Identify which cell holds the provided text, then report its [X, Y] central coordinate. 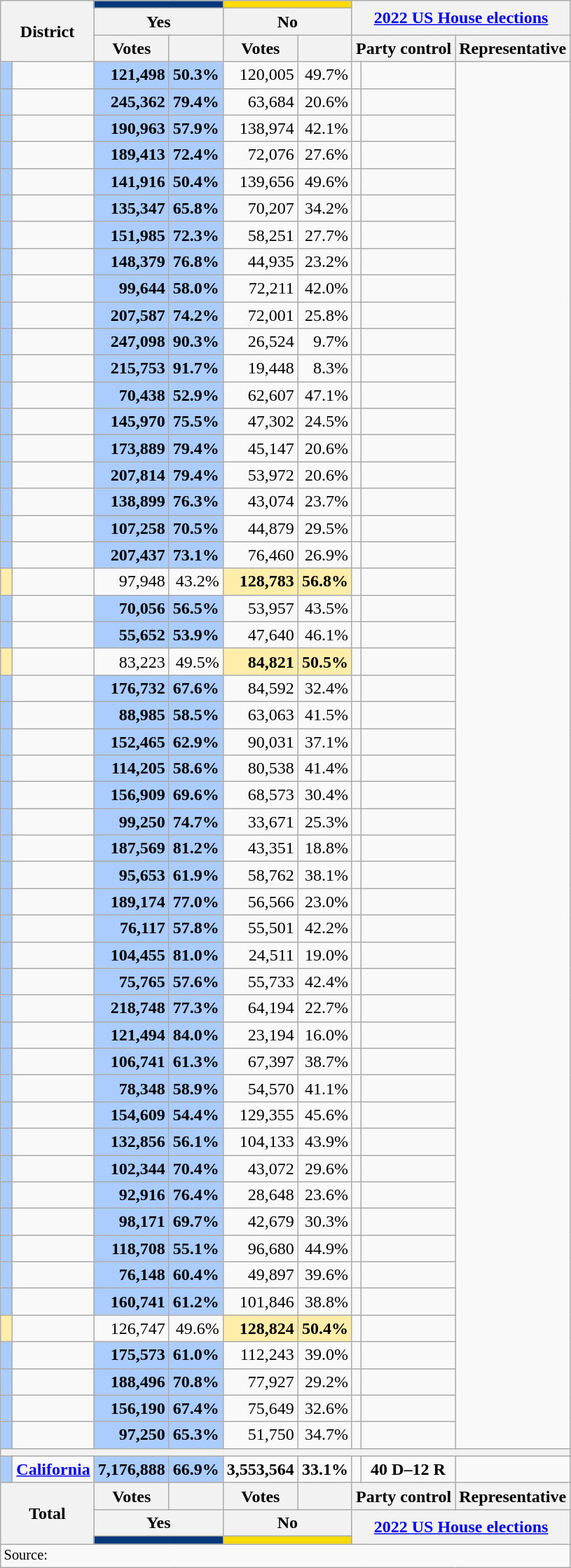
74.7% [196, 822]
84,592 [261, 688]
40 D–12 R [408, 1469]
160,741 [132, 1302]
90,031 [261, 742]
112,243 [261, 1355]
91.7% [196, 369]
43.2% [196, 582]
57.9% [196, 128]
49.7% [325, 75]
43,074 [261, 502]
145,970 [132, 422]
58,762 [261, 875]
72.4% [196, 155]
97,250 [132, 1435]
207,587 [132, 315]
101,846 [261, 1302]
67,397 [261, 1061]
207,437 [132, 555]
42.2% [325, 928]
61.3% [196, 1061]
75,765 [132, 982]
53,957 [261, 608]
76,460 [261, 555]
56.8% [325, 582]
72,001 [261, 315]
47,302 [261, 422]
9.7% [325, 342]
88,985 [132, 715]
66.9% [196, 1469]
58,251 [261, 235]
56.1% [196, 1141]
29.2% [325, 1382]
23.0% [325, 902]
76.4% [196, 1195]
58.6% [196, 769]
42.1% [325, 128]
61.0% [196, 1355]
54,570 [261, 1088]
70,207 [261, 208]
52.9% [196, 395]
247,098 [132, 342]
138,899 [132, 502]
106,741 [132, 1061]
138,974 [261, 128]
190,963 [132, 128]
29.6% [325, 1168]
38.1% [325, 875]
189,174 [132, 902]
41.1% [325, 1088]
121,498 [132, 75]
27.6% [325, 155]
56,566 [261, 902]
57.8% [196, 928]
33.1% [325, 1469]
18.8% [325, 848]
55,501 [261, 928]
77.3% [196, 1008]
97,948 [132, 582]
121,494 [132, 1035]
57.6% [196, 982]
California [53, 1469]
84,821 [261, 661]
68,573 [261, 795]
58.9% [196, 1088]
84.0% [196, 1035]
3,553,564 [261, 1469]
44,879 [261, 528]
92,916 [132, 1195]
128,783 [261, 582]
49.5% [196, 661]
173,889 [132, 448]
45.6% [325, 1115]
Source: [286, 1556]
99,250 [132, 822]
50.5% [325, 661]
76,148 [132, 1275]
47,640 [261, 635]
43.5% [325, 608]
69.7% [196, 1222]
135,347 [132, 208]
151,985 [132, 235]
207,814 [132, 475]
90.3% [196, 342]
23,194 [261, 1035]
67.6% [196, 688]
175,573 [132, 1355]
30.4% [325, 795]
156,190 [132, 1408]
55.1% [196, 1249]
44.9% [325, 1249]
41.5% [325, 715]
District [48, 31]
42,679 [261, 1222]
187,569 [132, 848]
23.2% [325, 261]
56.5% [196, 608]
176,732 [132, 688]
75.5% [196, 422]
24,511 [261, 955]
16.0% [325, 1035]
32.4% [325, 688]
30.3% [325, 1222]
72,211 [261, 288]
65.8% [196, 208]
148,379 [132, 261]
72.3% [196, 235]
95,653 [132, 875]
22.7% [325, 1008]
139,656 [261, 181]
128,824 [261, 1328]
69.6% [196, 795]
43,072 [261, 1168]
188,496 [132, 1382]
26,524 [261, 342]
47.1% [325, 395]
98,171 [132, 1222]
152,465 [132, 742]
19,448 [261, 369]
80,538 [261, 769]
42.4% [325, 982]
38.7% [325, 1061]
37.1% [325, 742]
63,063 [261, 715]
104,133 [261, 1141]
189,413 [132, 155]
62,607 [261, 395]
25.3% [325, 822]
120,005 [261, 75]
67.4% [196, 1408]
77,927 [261, 1382]
29.5% [325, 528]
70.4% [196, 1168]
72,076 [261, 155]
32.6% [325, 1408]
126,747 [132, 1328]
245,362 [132, 102]
38.8% [325, 1302]
39.0% [325, 1355]
76.3% [196, 502]
33,671 [261, 822]
70,056 [132, 608]
25.8% [325, 315]
70.5% [196, 528]
156,909 [132, 795]
78,348 [132, 1088]
75,649 [261, 1408]
141,916 [132, 181]
43,351 [261, 848]
53.9% [196, 635]
60.4% [196, 1275]
215,753 [132, 369]
107,258 [132, 528]
81.2% [196, 848]
63,684 [261, 102]
118,708 [132, 1249]
45,147 [261, 448]
8.3% [325, 369]
24.5% [325, 422]
62.9% [196, 742]
58.0% [196, 288]
70,438 [132, 395]
41.4% [325, 769]
76.8% [196, 261]
70.8% [196, 1382]
73.1% [196, 555]
64,194 [261, 1008]
129,355 [261, 1115]
132,856 [132, 1141]
114,205 [132, 769]
58.5% [196, 715]
55,733 [261, 982]
96,680 [261, 1249]
43.9% [325, 1141]
51,750 [261, 1435]
76,117 [132, 928]
42.0% [325, 288]
50.3% [196, 75]
104,455 [132, 955]
54.4% [196, 1115]
74.2% [196, 315]
61.2% [196, 1302]
19.0% [325, 955]
26.9% [325, 555]
28,648 [261, 1195]
154,609 [132, 1115]
218,748 [132, 1008]
34.2% [325, 208]
99,644 [132, 288]
44,935 [261, 261]
7,176,888 [132, 1469]
39.6% [325, 1275]
46.1% [325, 635]
55,652 [132, 635]
27.7% [325, 235]
65.3% [196, 1435]
77.0% [196, 902]
81.0% [196, 955]
23.7% [325, 502]
61.9% [196, 875]
34.7% [325, 1435]
83,223 [132, 661]
53,972 [261, 475]
102,344 [132, 1168]
49,897 [261, 1275]
23.6% [325, 1195]
Total [48, 1513]
